For the text-containing cell, return its midpoint in [X, Y] coordinate format. 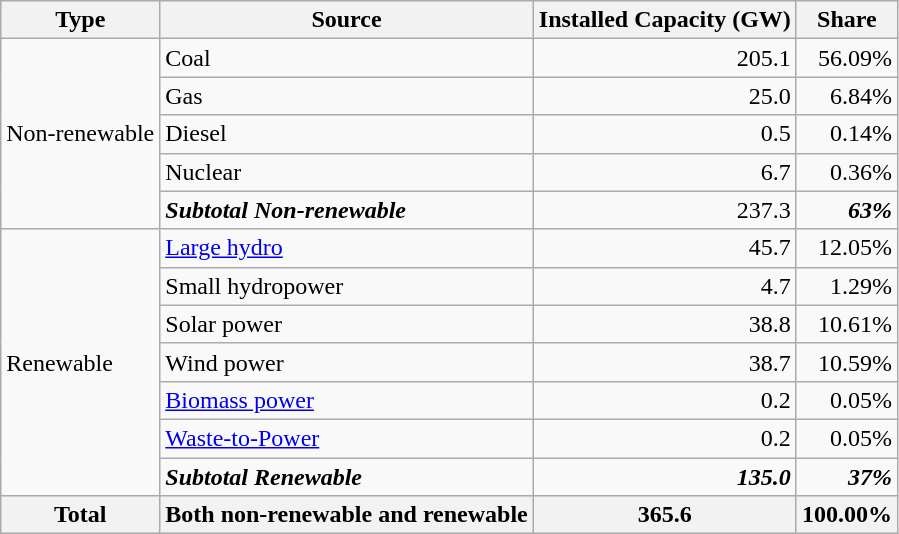
Large hydro [347, 248]
Installed Capacity (GW) [664, 20]
38.8 [664, 324]
Subtotal Renewable [347, 477]
205.1 [664, 58]
63% [846, 210]
Total [80, 515]
4.7 [664, 286]
Small hydropower [347, 286]
Waste-to-Power [347, 438]
Diesel [347, 134]
Wind power [347, 362]
Gas [347, 96]
Both non-renewable and renewable [347, 515]
365.6 [664, 515]
Source [347, 20]
12.05% [846, 248]
1.29% [846, 286]
Subtotal Non-renewable [347, 210]
10.61% [846, 324]
Renewable [80, 362]
6.84% [846, 96]
237.3 [664, 210]
10.59% [846, 362]
25.0 [664, 96]
Biomass power [347, 400]
56.09% [846, 58]
6.7 [664, 172]
Type [80, 20]
Coal [347, 58]
Solar power [347, 324]
Share [846, 20]
45.7 [664, 248]
38.7 [664, 362]
100.00% [846, 515]
37% [846, 477]
0.14% [846, 134]
135.0 [664, 477]
0.36% [846, 172]
Nuclear [347, 172]
0.5 [664, 134]
Non-renewable [80, 134]
